Identify which cell holds the provided text, then report its (x, y) central coordinate. 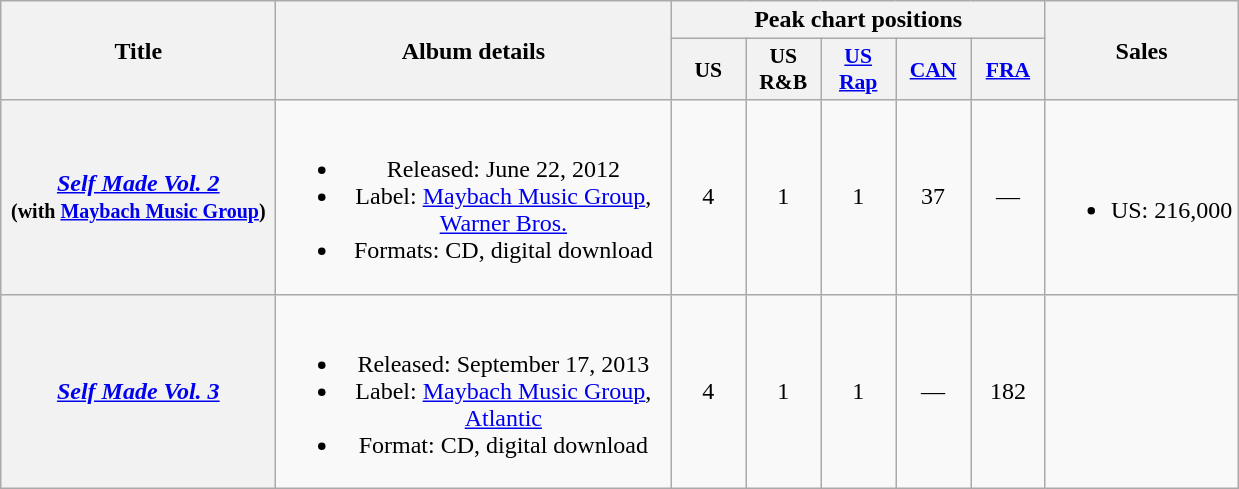
37 (934, 197)
Album details (474, 50)
Self Made Vol. 2(with Maybach Music Group) (138, 197)
Released: June 22, 2012Label: Maybach Music Group, Warner Bros.Formats: CD, digital download (474, 197)
US Rap (858, 70)
US R&B (784, 70)
Title (138, 50)
Self Made Vol. 3 (138, 391)
Sales (1141, 50)
FRA (1008, 70)
US: 216,000 (1141, 197)
CAN (934, 70)
Peak chart positions (858, 20)
US (708, 70)
Released: September 17, 2013Label: Maybach Music Group, AtlanticFormat: CD, digital download (474, 391)
182 (1008, 391)
